Return the [x, y] coordinate for the center point of the cell that contains the specified text.  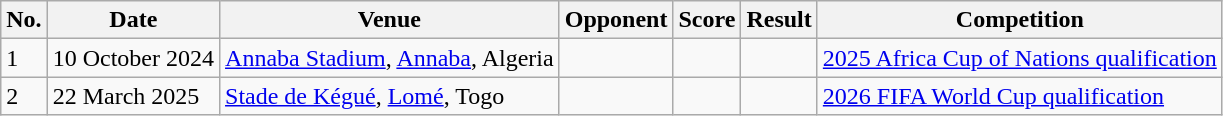
22 March 2025 [133, 96]
1 [24, 58]
Date [133, 20]
10 October 2024 [133, 58]
Opponent [616, 20]
No. [24, 20]
2025 Africa Cup of Nations qualification [1020, 58]
Annaba Stadium, Annaba, Algeria [390, 58]
Competition [1020, 20]
2026 FIFA World Cup qualification [1020, 96]
2 [24, 96]
Venue [390, 20]
Result [779, 20]
Stade de Kégué, Lomé, Togo [390, 96]
Score [707, 20]
